Determine the (X, Y) coordinate at the center of the cell enclosing the given text.  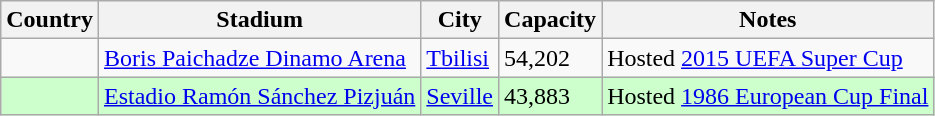
Estadio Ramón Sánchez Pizjuán (259, 96)
City (460, 20)
43,883 (550, 96)
Seville (460, 96)
Capacity (550, 20)
Tbilisi (460, 58)
Boris Paichadze Dinamo Arena (259, 58)
Hosted 1986 European Cup Final (768, 96)
Hosted 2015 UEFA Super Cup (768, 58)
Notes (768, 20)
Stadium (259, 20)
Country (50, 20)
54,202 (550, 58)
